Scan for the cell matching the given text and deliver its [x, y] coordinate at center. 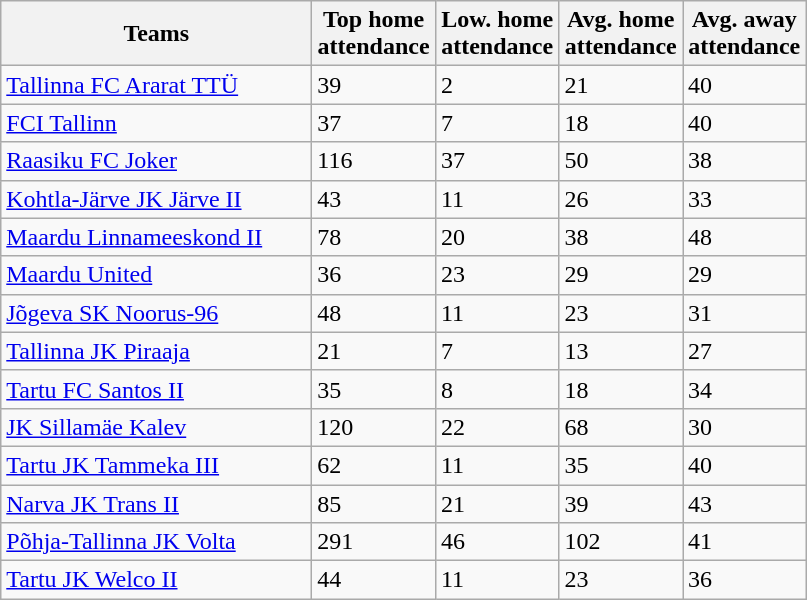
30 [744, 427]
Tartu FC Santos II [156, 389]
JK Sillamäe Kalev [156, 427]
41 [744, 542]
Low. home attendance [497, 34]
50 [621, 161]
102 [621, 542]
85 [374, 503]
20 [497, 237]
Maardu United [156, 275]
Tartu JK Welco II [156, 580]
26 [621, 199]
27 [744, 351]
13 [621, 351]
Põhja-Tallinna JK Volta [156, 542]
8 [497, 389]
34 [744, 389]
Tartu JK Tammeka III [156, 465]
Maardu Linnameeskond II [156, 237]
33 [744, 199]
44 [374, 580]
Teams [156, 34]
116 [374, 161]
46 [497, 542]
Tallinna JK Piraaja [156, 351]
Kohtla-Järve JK Järve II [156, 199]
68 [621, 427]
120 [374, 427]
78 [374, 237]
Jõgeva SK Noorus-96 [156, 313]
Avg. home attendance [621, 34]
Narva JK Trans II [156, 503]
31 [744, 313]
22 [497, 427]
2 [497, 85]
Avg. away attendance [744, 34]
291 [374, 542]
Raasiku FC Joker [156, 161]
FCI Tallinn [156, 123]
Top home attendance [374, 34]
Tallinna FC Ararat TTÜ [156, 85]
62 [374, 465]
